Return the [x, y] coordinate for the center point of the cell that contains the specified text.  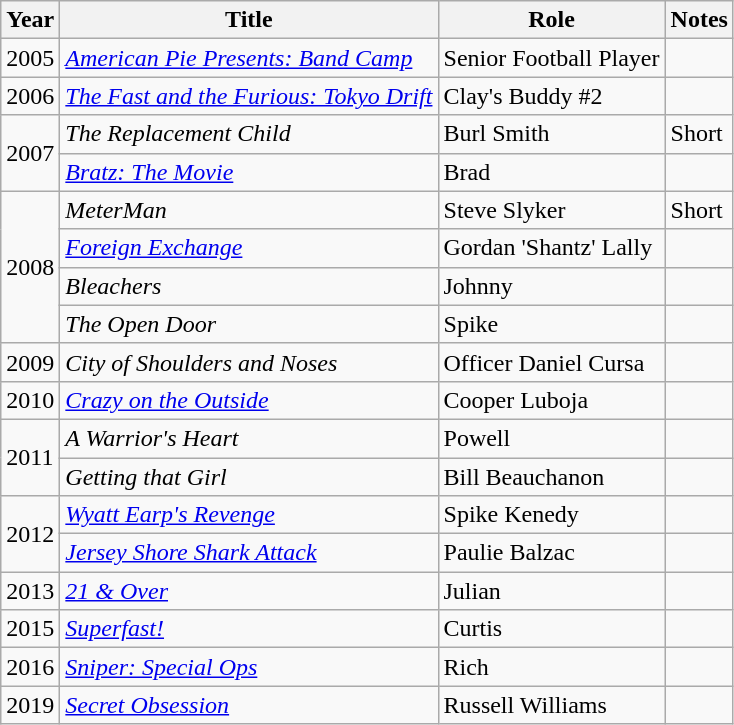
2007 [30, 153]
MeterMan [249, 210]
Spike Kenedy [552, 515]
2010 [30, 400]
Wyatt Earp's Revenge [249, 515]
Crazy on the Outside [249, 400]
Burl Smith [552, 134]
Jersey Shore Shark Attack [249, 553]
Paulie Balzac [552, 553]
Johnny [552, 286]
A Warrior's Heart [249, 438]
Notes [699, 20]
Sniper: Special Ops [249, 667]
Gordan 'Shantz' Lally [552, 248]
Curtis [552, 629]
Foreign Exchange [249, 248]
Title [249, 20]
Bratz: The Movie [249, 172]
Julian [552, 591]
Powell [552, 438]
2006 [30, 96]
Getting that Girl [249, 477]
The Fast and the Furious: Tokyo Drift [249, 96]
2009 [30, 362]
2005 [30, 58]
Russell Williams [552, 705]
2015 [30, 629]
Secret Obsession [249, 705]
2016 [30, 667]
Officer Daniel Cursa [552, 362]
2008 [30, 267]
Role [552, 20]
The Open Door [249, 324]
2019 [30, 705]
The Replacement Child [249, 134]
Rich [552, 667]
City of Shoulders and Noses [249, 362]
Brad [552, 172]
2012 [30, 534]
Spike [552, 324]
Clay's Buddy #2 [552, 96]
Steve Slyker [552, 210]
2013 [30, 591]
Bill Beauchanon [552, 477]
Bleachers [249, 286]
2011 [30, 457]
Cooper Luboja [552, 400]
Superfast! [249, 629]
American Pie Presents: Band Camp [249, 58]
Year [30, 20]
Senior Football Player [552, 58]
21 & Over [249, 591]
